Output the [x, y] coordinate of the center of the cell containing the given text.  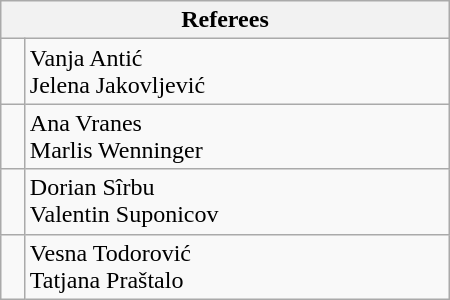
Ana VranesMarlis Wenninger [236, 136]
Vanja AntićJelena Jakovljević [236, 72]
Dorian SîrbuValentin Suponicov [236, 202]
Vesna TodorovićTatjana Praštalo [236, 266]
Referees [225, 20]
